Capture the cell that displays the provided text and extract its [X, Y] central coordinate. 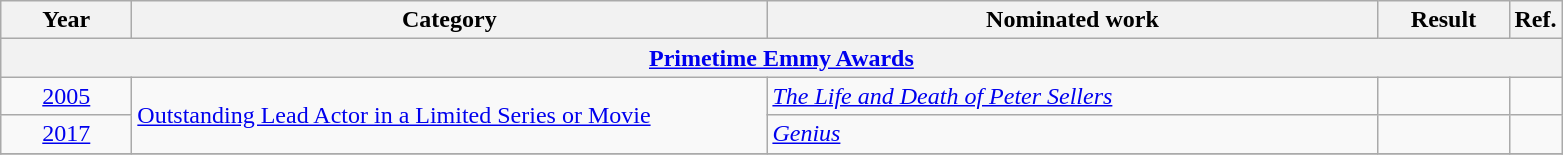
2017 [66, 134]
Genius [1072, 134]
The Life and Death of Peter Sellers [1072, 96]
Ref. [1536, 20]
Nominated work [1072, 20]
Outstanding Lead Actor in a Limited Series or Movie [450, 115]
Result [1444, 20]
Primetime Emmy Awards [782, 58]
Year [66, 20]
Category [450, 20]
2005 [66, 96]
